Search for the cell housing the specified text and yield its (X, Y) center coordinate. 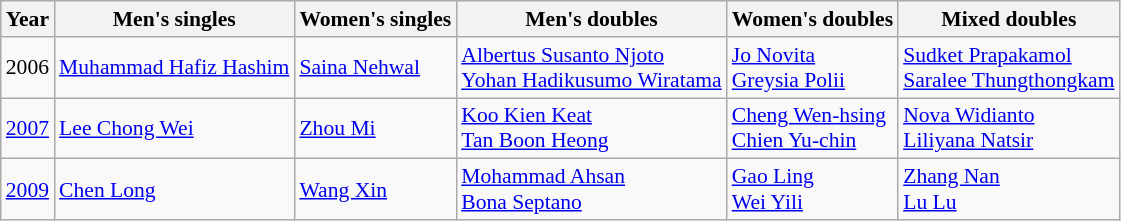
2007 (28, 128)
Gao Ling Wei Yili (812, 190)
Men's doubles (591, 19)
Year (28, 19)
Lee Chong Wei (174, 128)
Cheng Wen-hsing Chien Yu-chin (812, 128)
Men's singles (174, 19)
Albertus Susanto Njoto Yohan Hadikusumo Wiratama (591, 68)
Muhammad Hafiz Hashim (174, 68)
Zhang Nan Lu Lu (1008, 190)
Mohammad Ahsan Bona Septano (591, 190)
Wang Xin (375, 190)
2006 (28, 68)
Jo Novita Greysia Polii (812, 68)
Saina Nehwal (375, 68)
Nova Widianto Liliyana Natsir (1008, 128)
Mixed doubles (1008, 19)
Women's doubles (812, 19)
Women's singles (375, 19)
Koo Kien Keat Tan Boon Heong (591, 128)
2009 (28, 190)
Sudket Prapakamol Saralee Thungthongkam (1008, 68)
Zhou Mi (375, 128)
Chen Long (174, 190)
